Pinpoint the cell where the given text exists, returning its [X, Y] midpoint coordinate. 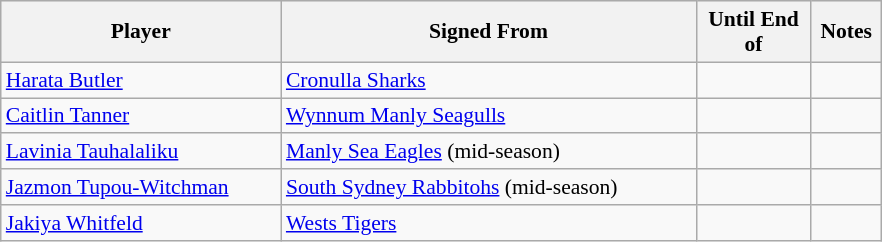
Caitlin Tanner [141, 116]
Player [141, 32]
Jakiya Whitfeld [141, 223]
Signed From [488, 32]
Notes [846, 32]
Cronulla Sharks [488, 80]
Jazmon Tupou-Witchman [141, 187]
South Sydney Rabbitohs (mid-season) [488, 187]
Manly Sea Eagles (mid-season) [488, 152]
Wests Tigers [488, 223]
Until End of [754, 32]
Harata Butler [141, 80]
Wynnum Manly Seagulls [488, 116]
Lavinia Tauhalaliku [141, 152]
